Find where the given text appears and provide that cell's center as (X, Y) coordinate. 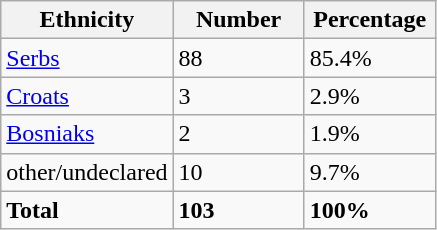
Bosniaks (87, 134)
10 (238, 172)
88 (238, 58)
2.9% (370, 96)
Ethnicity (87, 20)
Percentage (370, 20)
9.7% (370, 172)
3 (238, 96)
2 (238, 134)
other/undeclared (87, 172)
103 (238, 210)
100% (370, 210)
Total (87, 210)
Number (238, 20)
1.9% (370, 134)
85.4% (370, 58)
Serbs (87, 58)
Croats (87, 96)
